Return the (X, Y) coordinate for the center point of the cell that contains the specified text.  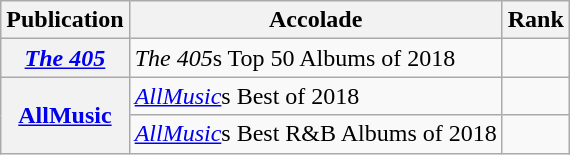
Accolade (316, 20)
The 405 (65, 58)
Publication (65, 20)
AllMusics Best of 2018 (316, 96)
AllMusics Best R&B Albums of 2018 (316, 134)
The 405s Top 50 Albums of 2018 (316, 58)
Rank (536, 20)
AllMusic (65, 115)
